Return the [X, Y] coordinate for the center point of the cell that contains the specified text.  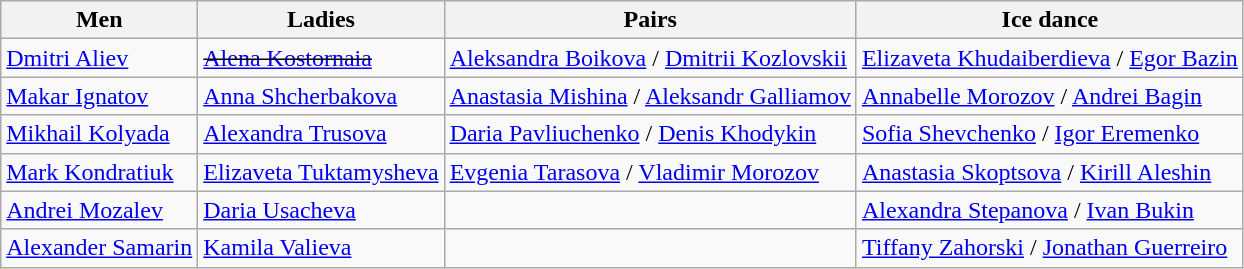
Tiffany Zahorski / Jonathan Guerreiro [1050, 248]
Annabelle Morozov / Andrei Bagin [1050, 96]
Evgenia Tarasova / Vladimir Morozov [650, 172]
Men [100, 20]
Alexandra Trusova [321, 134]
Pairs [650, 20]
Mikhail Kolyada [100, 134]
Daria Usacheva [321, 210]
Makar Ignatov [100, 96]
Anna Shcherbakova [321, 96]
Mark Kondratiuk [100, 172]
Elizaveta Tuktamysheva [321, 172]
Daria Pavliuchenko / Denis Khodykin [650, 134]
Elizaveta Khudaiberdieva / Egor Bazin [1050, 58]
Anastasia Mishina / Aleksandr Galliamov [650, 96]
Ice dance [1050, 20]
Ladies [321, 20]
Alena Kostornaia [321, 58]
Kamila Valieva [321, 248]
Dmitri Aliev [100, 58]
Anastasia Skoptsova / Kirill Aleshin [1050, 172]
Andrei Mozalev [100, 210]
Aleksandra Boikova / Dmitrii Kozlovskii [650, 58]
Alexandra Stepanova / Ivan Bukin [1050, 210]
Sofia Shevchenko / Igor Eremenko [1050, 134]
Alexander Samarin [100, 248]
